Identify which cell holds the provided text, then report its [X, Y] central coordinate. 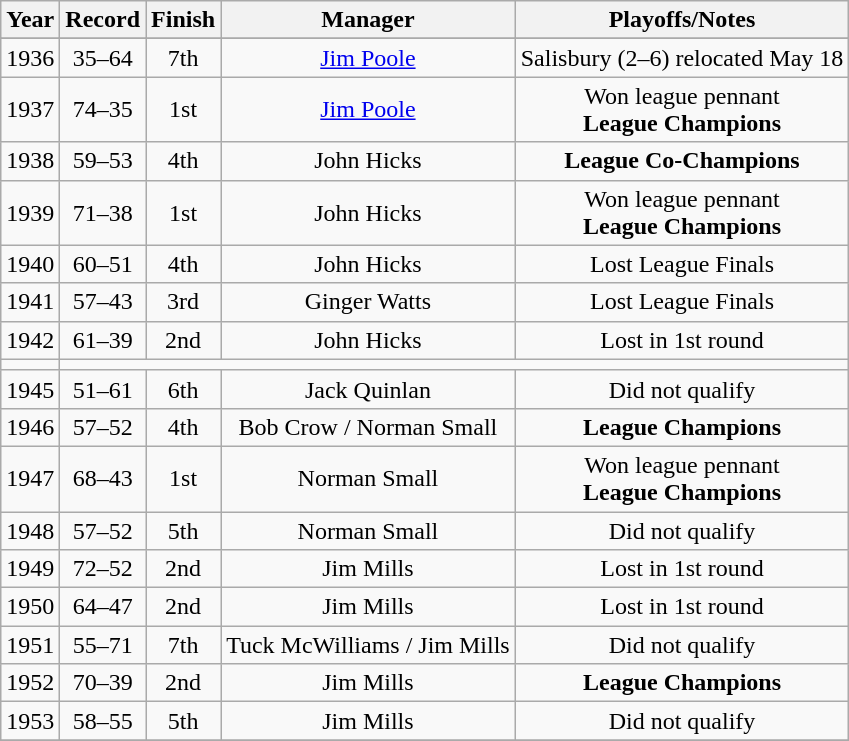
Record [103, 20]
64–47 [103, 607]
72–52 [103, 569]
Jack Quinlan [368, 389]
1940 [30, 264]
1938 [30, 161]
51–61 [103, 389]
1950 [30, 607]
Finish [184, 20]
74–35 [103, 110]
Ginger Watts [368, 302]
1937 [30, 110]
1946 [30, 427]
1945 [30, 389]
60–51 [103, 264]
1936 [30, 58]
Year [30, 20]
1941 [30, 302]
1947 [30, 478]
Tuck McWilliams / Jim Mills [368, 645]
1952 [30, 683]
57–43 [103, 302]
71–38 [103, 212]
Playoffs/Notes [682, 20]
70–39 [103, 683]
61–39 [103, 340]
League Co-Champions [682, 161]
Bob Crow / Norman Small [368, 427]
1948 [30, 531]
1951 [30, 645]
1953 [30, 721]
68–43 [103, 478]
35–64 [103, 58]
Manager [368, 20]
6th [184, 389]
1949 [30, 569]
1942 [30, 340]
1939 [30, 212]
55–71 [103, 645]
58–55 [103, 721]
Salisbury (2–6) relocated May 18 [682, 58]
3rd [184, 302]
59–53 [103, 161]
